Determine the [x, y] coordinate at the center of the cell enclosing the given text.  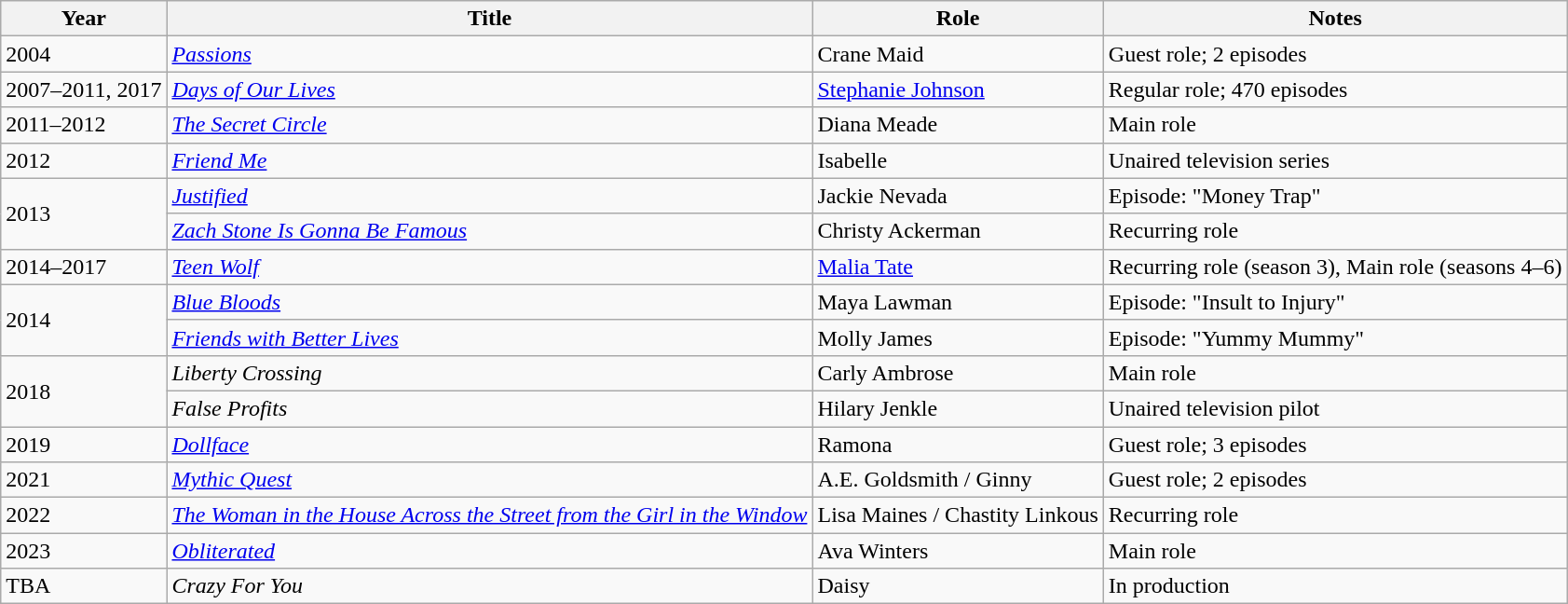
Lisa Maines / Chastity Linkous [958, 515]
Malia Tate [958, 267]
2019 [84, 445]
2023 [84, 551]
2022 [84, 515]
Title [490, 19]
Stephanie Johnson [958, 89]
Ramona [958, 445]
Mythic Quest [490, 480]
A.E. Goldsmith / Ginny [958, 480]
2021 [84, 480]
Year [84, 19]
Episode: "Yummy Mummy" [1335, 337]
2011–2012 [84, 125]
Unaired television series [1335, 160]
Episode: "Money Trap" [1335, 196]
Role [958, 19]
Friends with Better Lives [490, 337]
Crane Maid [958, 54]
The Woman in the House Across the Street from the Girl in the Window [490, 515]
Episode: "Insult to Injury" [1335, 302]
TBA [84, 586]
The Secret Circle [490, 125]
Passions [490, 54]
Crazy For You [490, 586]
Zach Stone Is Gonna Be Famous [490, 231]
2004 [84, 54]
2014 [84, 320]
Maya Lawman [958, 302]
Obliterated [490, 551]
Diana Meade [958, 125]
Notes [1335, 19]
Unaired television pilot [1335, 408]
2014–2017 [84, 267]
Ava Winters [958, 551]
Teen Wolf [490, 267]
2013 [84, 213]
Guest role; 3 episodes [1335, 445]
Isabelle [958, 160]
2012 [84, 160]
Christy Ackerman [958, 231]
In production [1335, 586]
2007–2011, 2017 [84, 89]
Days of Our Lives [490, 89]
Blue Bloods [490, 302]
Molly James [958, 337]
Justified [490, 196]
Dollface [490, 445]
Friend Me [490, 160]
Hilary Jenkle [958, 408]
Regular role; 470 episodes [1335, 89]
Jackie Nevada [958, 196]
False Profits [490, 408]
Liberty Crossing [490, 373]
2018 [84, 391]
Carly Ambrose [958, 373]
Daisy [958, 586]
Recurring role (season 3), Main role (seasons 4–6) [1335, 267]
